Pinpoint the cell where the given text exists, returning its [X, Y] midpoint coordinate. 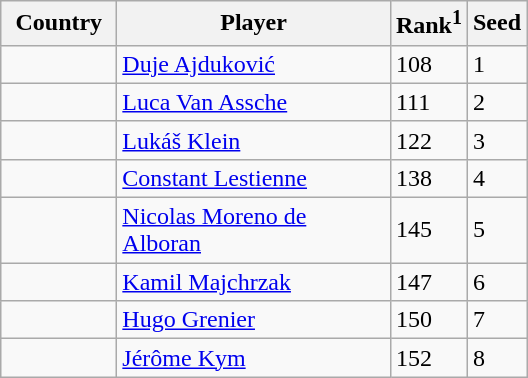
152 [428, 358]
Duje Ajduković [254, 64]
Player [254, 24]
122 [428, 140]
6 [496, 282]
3 [496, 140]
Lukáš Klein [254, 140]
5 [496, 230]
Seed [496, 24]
8 [496, 358]
Nicolas Moreno de Alboran [254, 230]
111 [428, 102]
Rank1 [428, 24]
Kamil Majchrzak [254, 282]
7 [496, 320]
150 [428, 320]
1 [496, 64]
108 [428, 64]
145 [428, 230]
Hugo Grenier [254, 320]
Luca Van Assche [254, 102]
147 [428, 282]
Country [59, 24]
2 [496, 102]
138 [428, 178]
Jérôme Kym [254, 358]
Constant Lestienne [254, 178]
4 [496, 178]
